Determine the [x, y] coordinate at the center of the cell enclosing the given text.  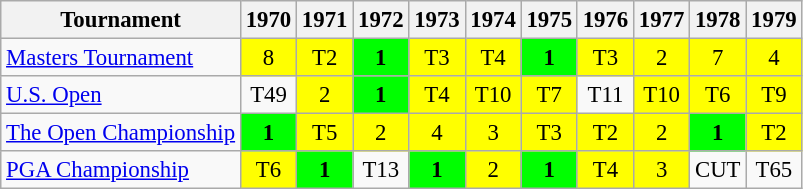
T49 [268, 95]
PGA Championship [121, 170]
8 [268, 58]
1974 [493, 20]
1973 [437, 20]
1976 [605, 20]
T13 [381, 170]
1978 [718, 20]
1970 [268, 20]
Masters Tournament [121, 58]
T65 [774, 170]
1979 [774, 20]
1972 [381, 20]
The Open Championship [121, 133]
1971 [325, 20]
1975 [549, 20]
T11 [605, 95]
7 [718, 58]
T7 [549, 95]
T9 [774, 95]
U.S. Open [121, 95]
T5 [325, 133]
Tournament [121, 20]
1977 [661, 20]
CUT [718, 170]
